Search for the cell housing the specified text and yield its (X, Y) center coordinate. 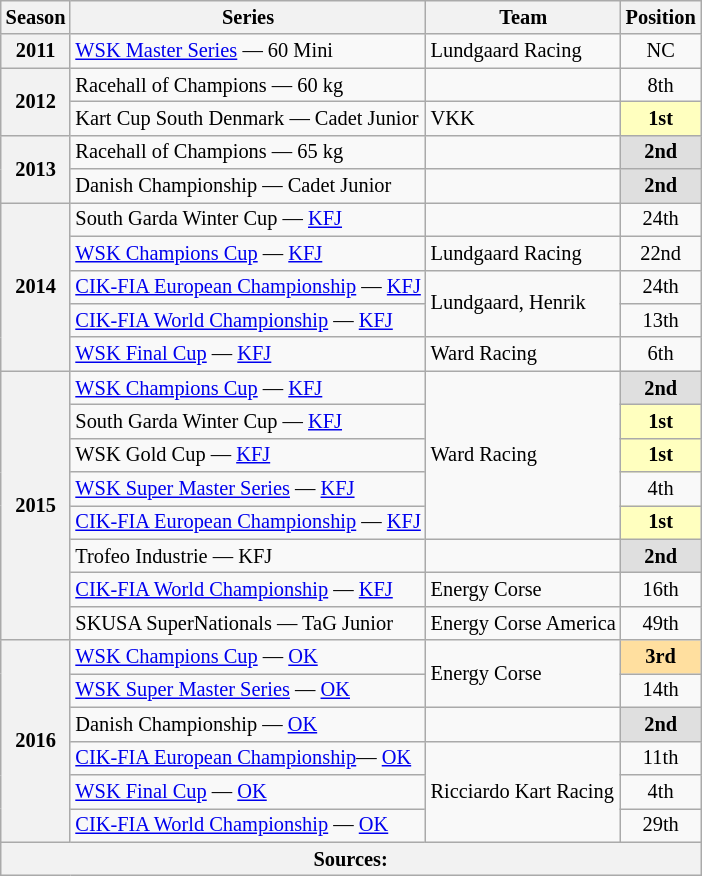
Trofeo Industrie — KFJ (248, 556)
WSK Gold Cup — KFJ (248, 455)
2015 (36, 506)
Ricciardo Kart Racing (524, 792)
WSK Super Master Series — KFJ (248, 489)
2013 (36, 168)
13th (661, 320)
Series (248, 17)
WSK Final Cup — OK (248, 791)
WSK Super Master Series — OK (248, 690)
CIK-FIA European Championship— OK (248, 758)
8th (661, 85)
14th (661, 690)
WSK Champions Cup — OK (248, 657)
49th (661, 623)
NC (661, 51)
6th (661, 354)
Position (661, 17)
Danish Championship — Cadet Junior (248, 186)
16th (661, 589)
Kart Cup South Denmark — Cadet Junior (248, 118)
SKUSA SuperNationals — TaG Junior (248, 623)
3rd (661, 657)
22nd (661, 253)
WSK Final Cup — KFJ (248, 354)
Energy Corse America (524, 623)
2016 (36, 741)
2011 (36, 51)
Racehall of Champions — 65 kg (248, 152)
WSK Master Series — 60 Mini (248, 51)
29th (661, 825)
Team (524, 17)
2012 (36, 102)
Season (36, 17)
Sources: (351, 859)
VKK (524, 118)
2014 (36, 286)
Racehall of Champions — 60 kg (248, 85)
11th (661, 758)
CIK-FIA World Championship — OK (248, 825)
Lundgaard, Henrik (524, 304)
Danish Championship — OK (248, 724)
